From the cell containing the given text, extract its center point as (x, y) coordinate. 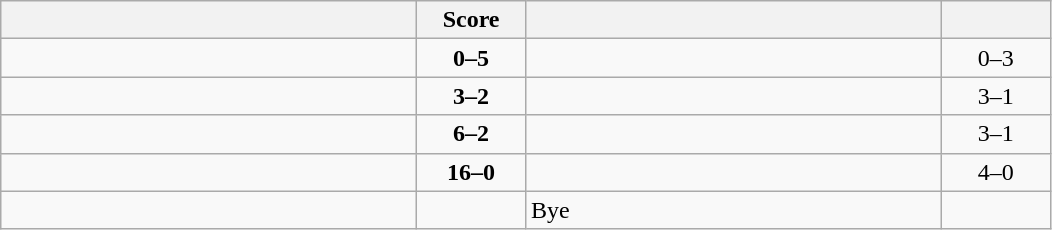
4–0 (996, 172)
16–0 (472, 172)
3–2 (472, 96)
Bye (733, 210)
6–2 (472, 134)
0–5 (472, 58)
0–3 (996, 58)
Score (472, 20)
